Locate the cell with the specified text and output its [x, y] center coordinate. 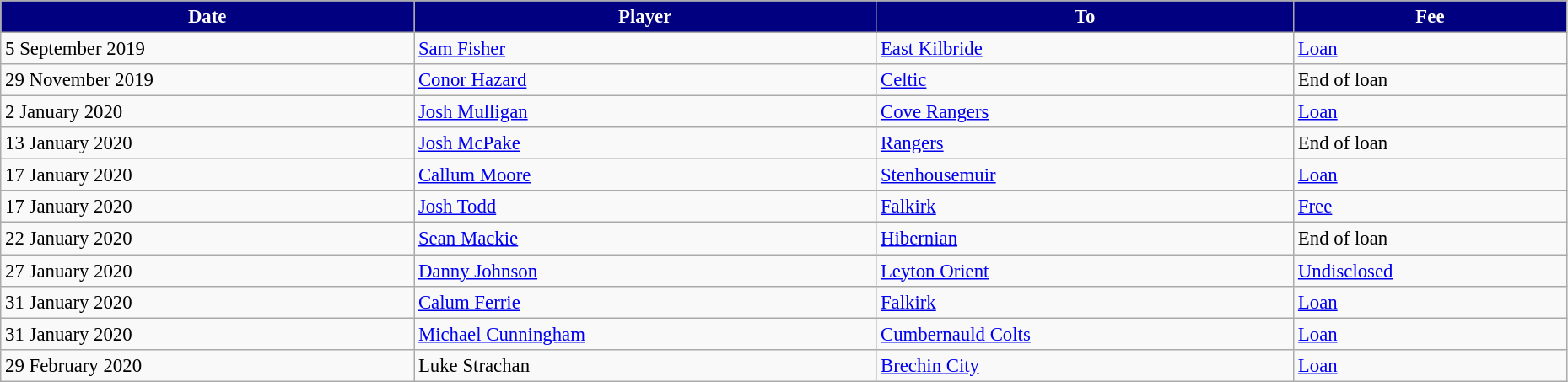
Cove Rangers [1085, 112]
29 November 2019 [207, 80]
Player [645, 17]
Fee [1431, 17]
Hibernian [1085, 239]
Sean Mackie [645, 239]
Leyton Orient [1085, 271]
Michael Cunningham [645, 334]
Luke Strachan [645, 365]
2 January 2020 [207, 112]
22 January 2020 [207, 239]
Sam Fisher [645, 49]
Calum Ferrie [645, 302]
Undisclosed [1431, 271]
Josh Mulligan [645, 112]
29 February 2020 [207, 365]
Celtic [1085, 80]
Stenhousemuir [1085, 175]
Brechin City [1085, 365]
Josh Todd [645, 207]
Cumbernauld Colts [1085, 334]
Josh McPake [645, 143]
To [1085, 17]
Danny Johnson [645, 271]
East Kilbride [1085, 49]
Rangers [1085, 143]
Callum Moore [645, 175]
Date [207, 17]
5 September 2019 [207, 49]
27 January 2020 [207, 271]
Conor Hazard [645, 80]
13 January 2020 [207, 143]
Free [1431, 207]
